Determine the [X, Y] coordinate at the center of the cell enclosing the given text.  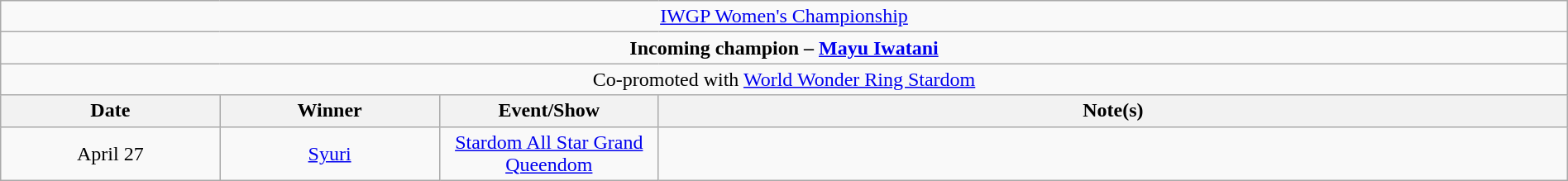
Incoming champion – Mayu Iwatani [784, 48]
Stardom All Star Grand Queendom [549, 154]
Co-promoted with World Wonder Ring Stardom [784, 79]
Date [111, 111]
Note(s) [1113, 111]
IWGP Women's Championship [784, 17]
Syuri [329, 154]
April 27 [111, 154]
Event/Show [549, 111]
Winner [329, 111]
